Capture the cell that displays the provided text and extract its [X, Y] central coordinate. 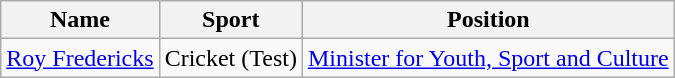
Minister for Youth, Sport and Culture [488, 58]
Sport [230, 20]
Cricket (Test) [230, 58]
Position [488, 20]
Roy Fredericks [80, 58]
Name [80, 20]
